Detect which cell encompasses the target text, then output its [x, y] center coordinate. 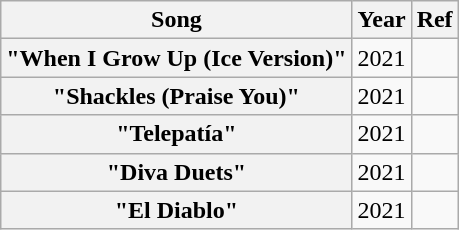
Song [176, 20]
"Diva Duets" [176, 172]
"El Diablo" [176, 210]
"When I Grow Up (Ice Version)" [176, 58]
Ref [434, 20]
"Shackles (Praise You)" [176, 96]
Year [382, 20]
"Telepatía" [176, 134]
